Locate the cell with the specified text and output its [x, y] center coordinate. 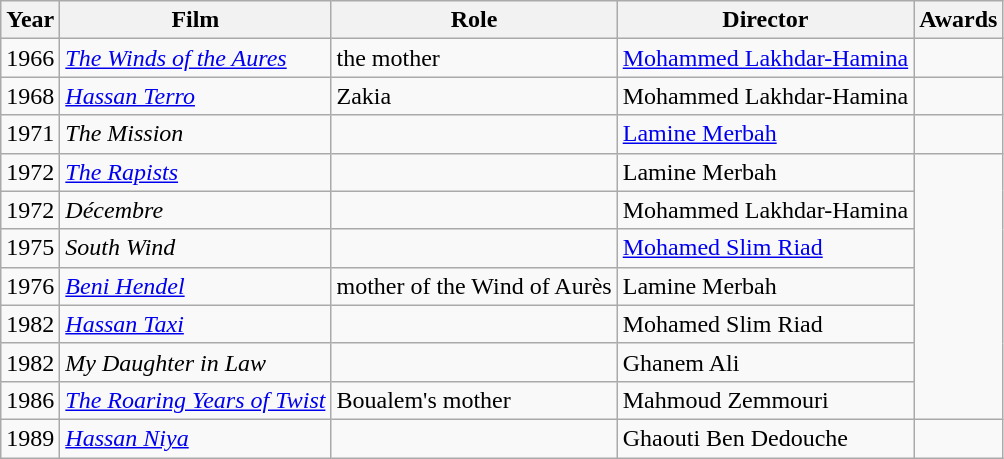
1975 [30, 248]
Zakia [474, 96]
1966 [30, 58]
Hassan Taxi [196, 324]
Beni Hendel [196, 286]
Film [196, 20]
Hassan Niya [196, 438]
Mahmoud Zemmouri [765, 400]
Director [765, 20]
The Rapists [196, 172]
1976 [30, 286]
1968 [30, 96]
1971 [30, 134]
Hassan Terro [196, 96]
1986 [30, 400]
Role [474, 20]
mother of the Wind of Aurès [474, 286]
Décembre [196, 210]
Ghanem Ali [765, 362]
The Roaring Years of Twist [196, 400]
The Winds of the Aures [196, 58]
Awards [958, 20]
1989 [30, 438]
Year [30, 20]
The Mission [196, 134]
My Daughter in Law [196, 362]
South Wind [196, 248]
Boualem's mother [474, 400]
the mother [474, 58]
Ghaouti Ben Dedouche [765, 438]
